Locate the cell with the specified text and output its [x, y] center coordinate. 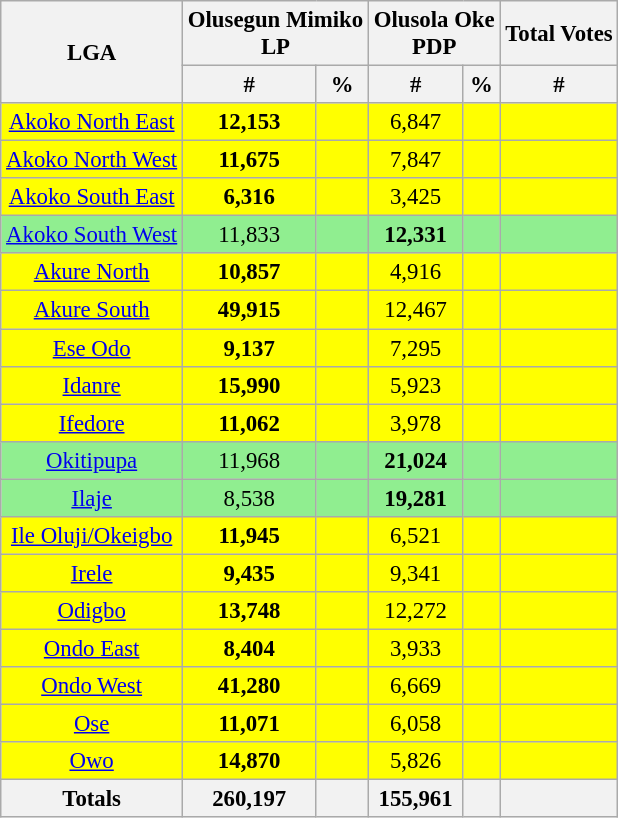
11,675 [250, 160]
8,538 [250, 498]
41,280 [250, 686]
Akoko South East [92, 197]
Ese Odo [92, 348]
3,978 [415, 423]
9,435 [250, 573]
11,062 [250, 423]
Total Votes [559, 34]
9,137 [250, 348]
4,916 [415, 273]
11,833 [250, 235]
10,857 [250, 273]
11,968 [250, 460]
Akure South [92, 310]
Idanre [92, 385]
12,153 [250, 122]
155,961 [415, 799]
Odigbo [92, 611]
12,467 [415, 310]
Akoko North East [92, 122]
6,058 [415, 724]
13,748 [250, 611]
49,915 [250, 310]
3,933 [415, 648]
11,945 [250, 536]
7,295 [415, 348]
Akoko South West [92, 235]
Akoko North West [92, 160]
Ondo East [92, 648]
260,197 [250, 799]
Olusegun MimikoLP [276, 34]
21,024 [415, 460]
6,316 [250, 197]
Owo [92, 761]
6,521 [415, 536]
11,071 [250, 724]
Ifedore [92, 423]
Ilaje [92, 498]
Ose [92, 724]
Akure North [92, 273]
7,847 [415, 160]
9,341 [415, 573]
12,331 [415, 235]
12,272 [415, 611]
8,404 [250, 648]
19,281 [415, 498]
Totals [92, 799]
5,923 [415, 385]
5,826 [415, 761]
6,847 [415, 122]
Okitipupa [92, 460]
6,669 [415, 686]
3,425 [415, 197]
Olusola OkePDP [434, 34]
Ondo West [92, 686]
Ile Oluji/Okeigbo [92, 536]
14,870 [250, 761]
15,990 [250, 385]
Irele [92, 573]
LGA [92, 52]
